Identify which cell holds the provided text, then report its [x, y] central coordinate. 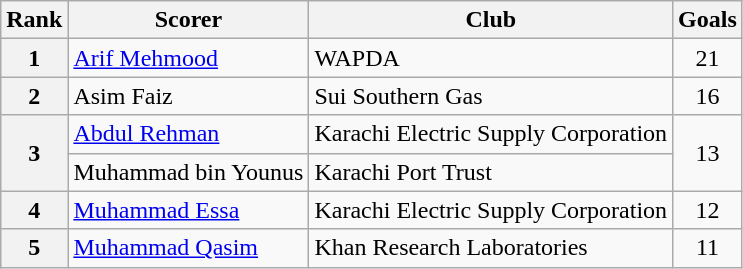
Arif Mehmood [188, 58]
Muhammad Essa [188, 210]
WAPDA [491, 58]
Scorer [188, 20]
5 [34, 248]
Sui Southern Gas [491, 96]
Club [491, 20]
Rank [34, 20]
Khan Research Laboratories [491, 248]
Goals [708, 20]
Muhammad bin Younus [188, 172]
Muhammad Qasim [188, 248]
16 [708, 96]
Karachi Port Trust [491, 172]
11 [708, 248]
Asim Faiz [188, 96]
Abdul Rehman [188, 134]
4 [34, 210]
2 [34, 96]
1 [34, 58]
13 [708, 153]
21 [708, 58]
12 [708, 210]
3 [34, 153]
